From the cell containing the given text, extract its center point as (X, Y) coordinate. 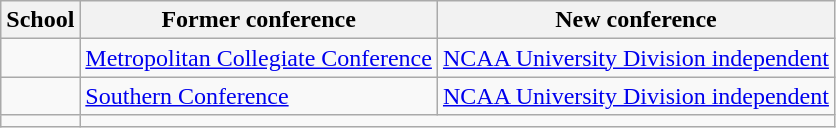
Metropolitan Collegiate Conference (259, 58)
School (40, 20)
Southern Conference (259, 96)
New conference (636, 20)
Former conference (259, 20)
